Pinpoint the cell where the given text exists, returning its (x, y) midpoint coordinate. 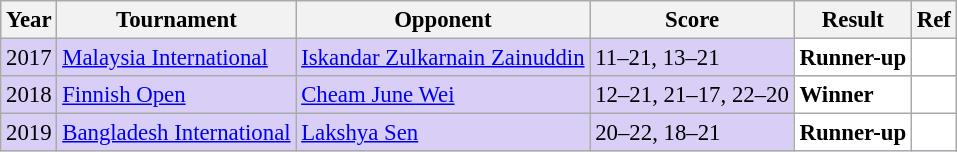
Cheam June Wei (443, 95)
Finnish Open (176, 95)
Ref (934, 20)
Winner (852, 95)
Score (692, 20)
Year (29, 20)
12–21, 21–17, 22–20 (692, 95)
Iskandar Zulkarnain Zainuddin (443, 58)
2019 (29, 133)
Tournament (176, 20)
11–21, 13–21 (692, 58)
Opponent (443, 20)
Malaysia International (176, 58)
2017 (29, 58)
2018 (29, 95)
20–22, 18–21 (692, 133)
Lakshya Sen (443, 133)
Bangladesh International (176, 133)
Result (852, 20)
